Provide the [x, y] coordinate of the cell's center where the given text is located.  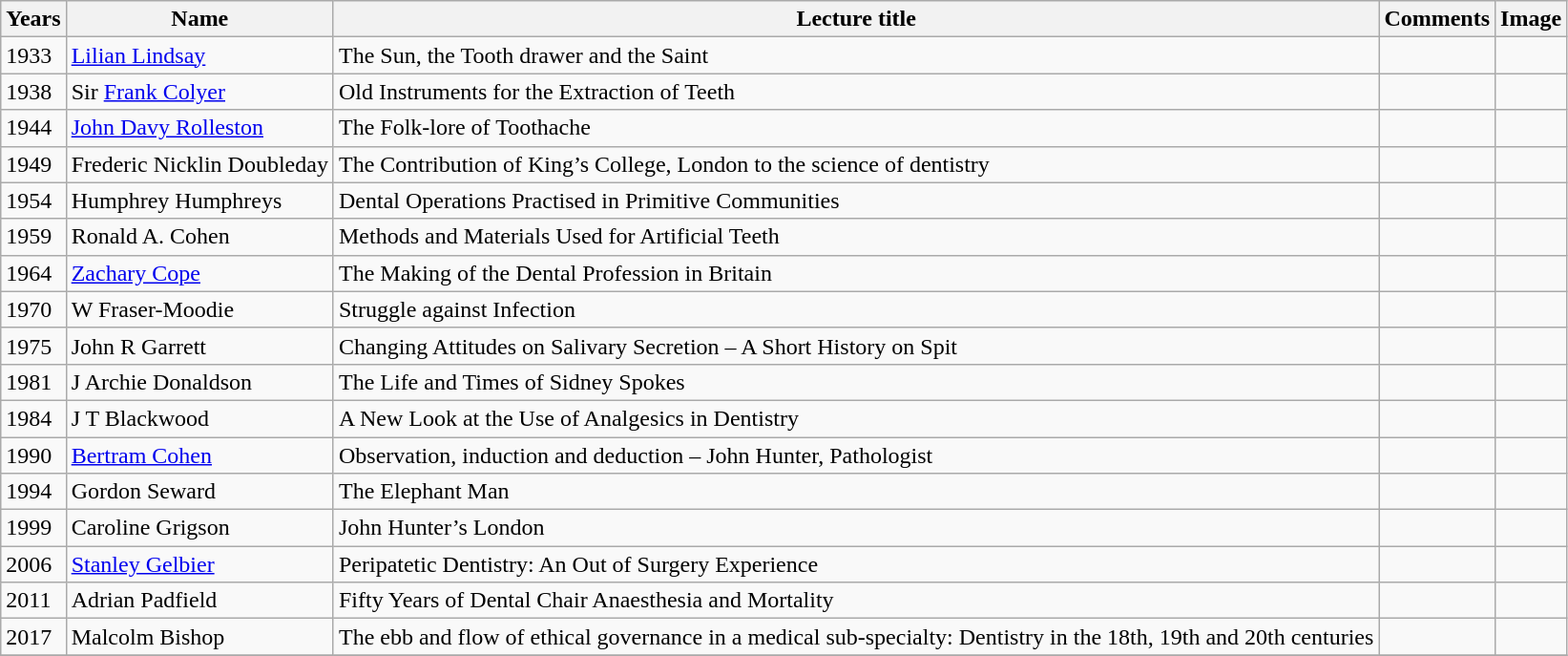
The Making of the Dental Profession in Britain [855, 273]
1975 [33, 346]
Years [33, 19]
Changing Attitudes on Salivary Secretion – A Short History on Spit [855, 346]
Bertram Cohen [199, 455]
Malcolm Bishop [199, 637]
Lilian Lindsay [199, 55]
Gordon Seward [199, 492]
1944 [33, 128]
Struggle against Infection [855, 309]
1949 [33, 164]
Comments [1437, 19]
1959 [33, 237]
1970 [33, 309]
John R Garrett [199, 346]
A New Look at the Use of Analgesics in Dentistry [855, 418]
The Folk-lore of Toothache [855, 128]
Frederic Nicklin Doubleday [199, 164]
J T Blackwood [199, 418]
1990 [33, 455]
Ronald A. Cohen [199, 237]
John Davy Rolleston [199, 128]
2006 [33, 564]
J Archie Donaldson [199, 382]
1999 [33, 528]
Adrian Padfield [199, 601]
The Contribution of King’s College, London to the science of dentistry [855, 164]
1954 [33, 201]
Lecture title [855, 19]
1938 [33, 92]
1984 [33, 418]
Old Instruments for the Extraction of Teeth [855, 92]
The ebb and flow of ethical governance in a medical sub-specialty: Dentistry in the 18th, 19th and 20th centuries [855, 637]
Humphrey Humphreys [199, 201]
1933 [33, 55]
2011 [33, 601]
Fifty Years of Dental Chair Anaesthesia and Mortality [855, 601]
1964 [33, 273]
Observation, induction and deduction – John Hunter, Pathologist [855, 455]
Zachary Cope [199, 273]
2017 [33, 637]
The Life and Times of Sidney Spokes [855, 382]
Sir Frank Colyer [199, 92]
The Sun, the Tooth drawer and the Saint [855, 55]
1994 [33, 492]
1981 [33, 382]
John Hunter’s London [855, 528]
W Fraser-Moodie [199, 309]
Caroline Grigson [199, 528]
Stanley Gelbier [199, 564]
Peripatetic Dentistry: An Out of Surgery Experience [855, 564]
Methods and Materials Used for Artificial Teeth [855, 237]
The Elephant Man [855, 492]
Name [199, 19]
Image [1531, 19]
Dental Operations Practised in Primitive Communities [855, 201]
